Identify which cell holds the provided text, then report its (X, Y) central coordinate. 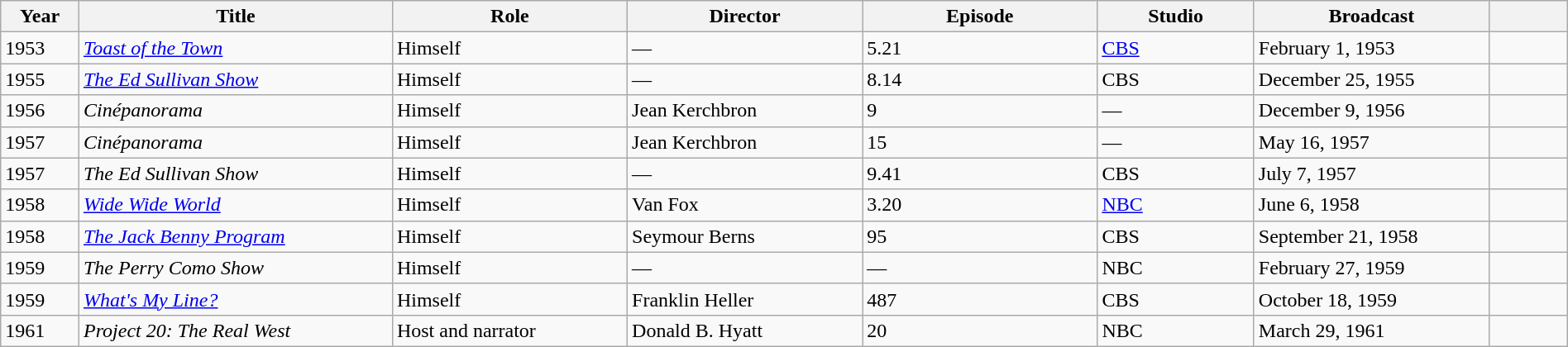
June 6, 1958 (1371, 205)
15 (980, 142)
1961 (40, 330)
Project 20: The Real West (235, 330)
Toast of the Town (235, 48)
Franklin Heller (745, 299)
9.41 (980, 173)
Broadcast (1371, 17)
3.20 (980, 205)
Title (235, 17)
8.14 (980, 79)
October 18, 1959 (1371, 299)
July 7, 1957 (1371, 173)
1956 (40, 111)
December 25, 1955 (1371, 79)
20 (980, 330)
September 21, 1958 (1371, 236)
February 1, 1953 (1371, 48)
487 (980, 299)
May 16, 1957 (1371, 142)
Host and narrator (509, 330)
Episode (980, 17)
Van Fox (745, 205)
Director (745, 17)
1953 (40, 48)
Studio (1176, 17)
The Perry Como Show (235, 268)
5.21 (980, 48)
Wide Wide World (235, 205)
December 9, 1956 (1371, 111)
February 27, 1959 (1371, 268)
9 (980, 111)
March 29, 1961 (1371, 330)
Role (509, 17)
Donald B. Hyatt (745, 330)
What's My Line? (235, 299)
1955 (40, 79)
Year (40, 17)
95 (980, 236)
Seymour Berns (745, 236)
The Jack Benny Program (235, 236)
